Determine the (X, Y) coordinate at the center of the cell enclosing the given text.  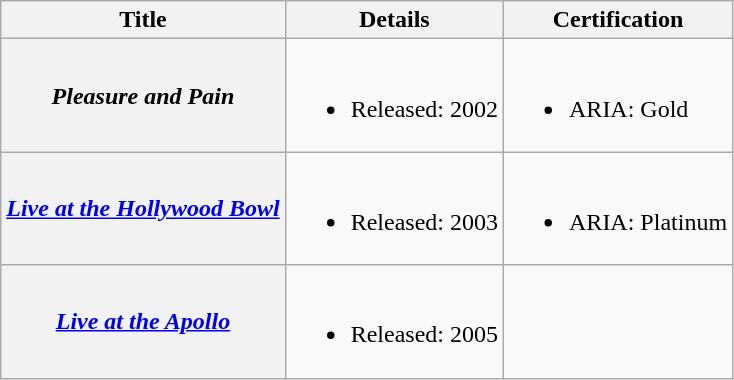
Released: 2005 (394, 322)
Released: 2003 (394, 208)
Title (143, 20)
Details (394, 20)
Certification (618, 20)
ARIA: Platinum (618, 208)
ARIA: Gold (618, 96)
Live at the Hollywood Bowl (143, 208)
Released: 2002 (394, 96)
Live at the Apollo (143, 322)
Pleasure and Pain (143, 96)
